Pinpoint the cell where the given text exists, returning its [X, Y] midpoint coordinate. 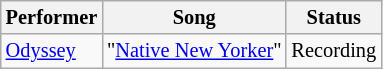
Status [334, 17]
"Native New Yorker" [194, 51]
Recording [334, 51]
Odyssey [52, 51]
Performer [52, 17]
Song [194, 17]
